From the cell containing the given text, extract its center point as [X, Y] coordinate. 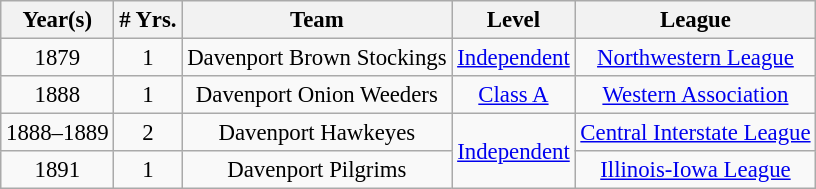
Level [514, 20]
League [696, 20]
Western Association [696, 95]
Davenport Hawkeyes [317, 133]
# Yrs. [148, 20]
1891 [58, 170]
1879 [58, 58]
Davenport Brown Stockings [317, 58]
2 [148, 133]
Northwestern League [696, 58]
1888–1889 [58, 133]
Illinois-Iowa League [696, 170]
Davenport Pilgrims [317, 170]
Class A [514, 95]
1888 [58, 95]
Team [317, 20]
Central Interstate League [696, 133]
Davenport Onion Weeders [317, 95]
Year(s) [58, 20]
